Return (X, Y) of the center of cell containing provided text 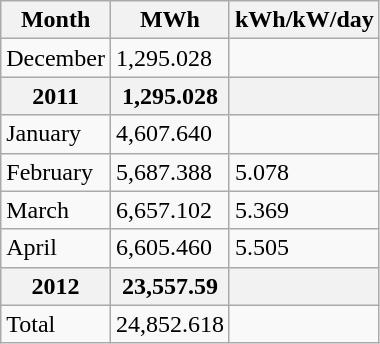
January (56, 134)
24,852.618 (170, 324)
5.505 (304, 248)
5,687.388 (170, 172)
March (56, 210)
MWh (170, 20)
2011 (56, 96)
6,657.102 (170, 210)
23,557.59 (170, 286)
6,605.460 (170, 248)
December (56, 58)
Month (56, 20)
February (56, 172)
5.078 (304, 172)
Total (56, 324)
April (56, 248)
kWh/kW/day (304, 20)
5.369 (304, 210)
2012 (56, 286)
4,607.640 (170, 134)
